Output the (x, y) coordinate of the center of the cell containing the given text.  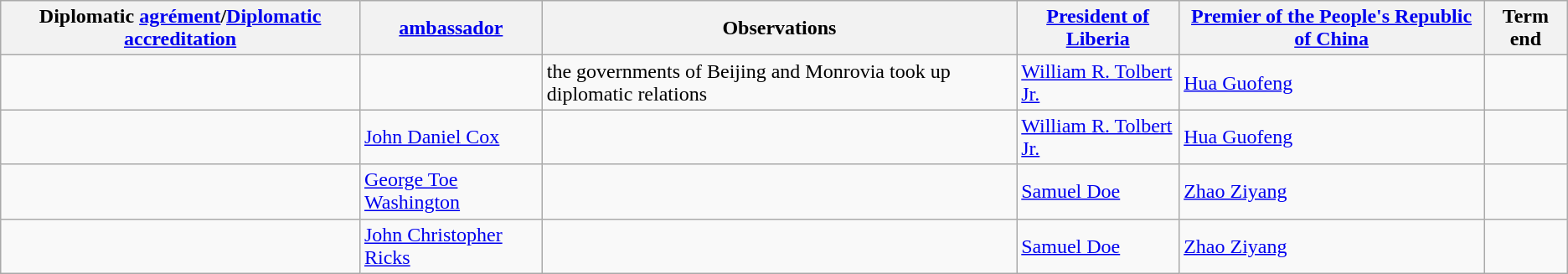
John Daniel Cox (451, 137)
the governments of Beijing and Monrovia took up diplomatic relations (779, 82)
Observations (779, 28)
Diplomatic agrément/Diplomatic accreditation (181, 28)
Term end (1526, 28)
ambassador (451, 28)
George Toe Washington (451, 191)
Premier of the People's Republic of China (1332, 28)
President of Liberia (1098, 28)
John Christopher Ricks (451, 246)
